Extract the [x, y] coordinate from the center of the cell holding the provided text.  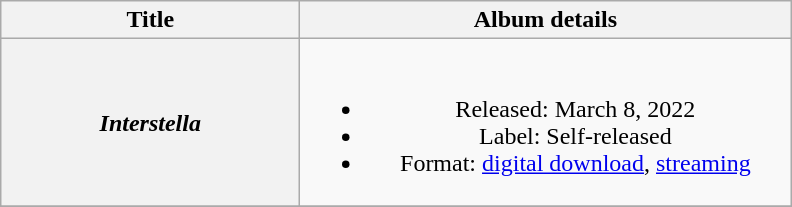
Released: March 8, 2022Label: Self-releasedFormat: digital download, streaming [546, 122]
Title [150, 20]
Interstella [150, 122]
Album details [546, 20]
